Scan for the cell matching the given text and deliver its [X, Y] coordinate at center. 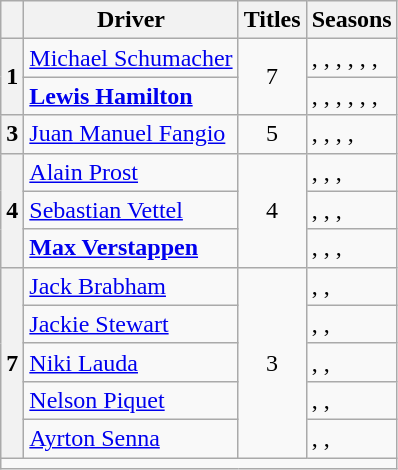
Juan Manuel Fangio [131, 134]
Jack Brabham [131, 286]
Jackie Stewart [131, 324]
5 [272, 134]
Titles [272, 20]
Seasons [352, 20]
Alain Prost [131, 172]
, , , , [352, 134]
Max Verstappen [131, 248]
Lewis Hamilton [131, 96]
Nelson Piquet [131, 400]
Driver [131, 20]
Niki Lauda [131, 362]
1 [12, 77]
Sebastian Vettel [131, 210]
Ayrton Senna [131, 438]
Michael Schumacher [131, 58]
